From the cell containing the given text, extract its center point as (x, y) coordinate. 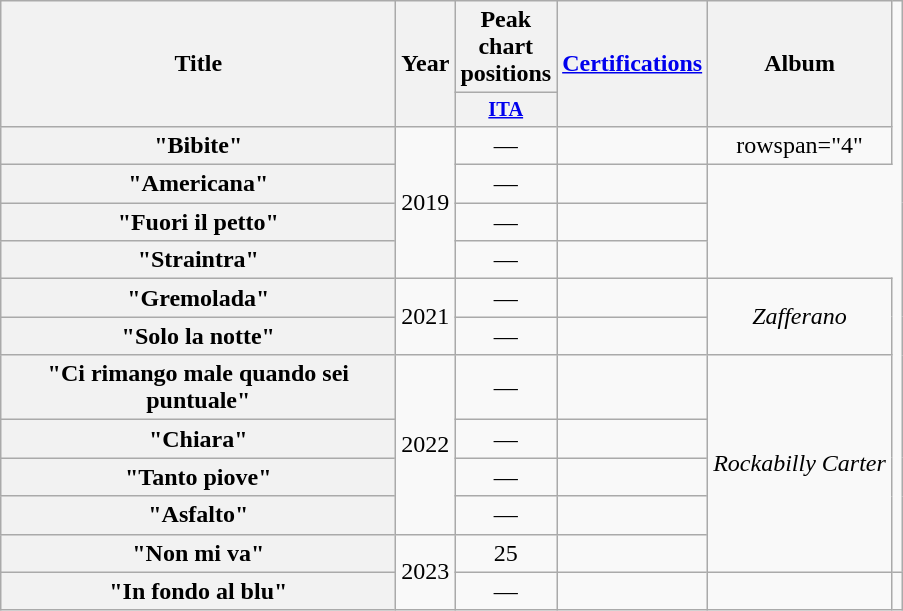
Rockabilly Carter (800, 464)
"Fuori il petto" (198, 222)
"Tanto piove" (198, 477)
"Non mi va" (198, 553)
Album (800, 64)
"Ci rimango male quando sei puntuale" (198, 388)
"Americana" (198, 184)
"Gremolada" (198, 298)
"Chiara" (198, 439)
Certifications (632, 64)
2019 (426, 202)
"Bibite" (198, 145)
2023 (426, 572)
Year (426, 64)
ITA (506, 110)
"Straintra" (198, 260)
2022 (426, 444)
Peak chart positions (506, 47)
rowspan="4" (800, 145)
"In fondo al blu" (198, 591)
2021 (426, 317)
Zafferano (800, 317)
"Asfalto" (198, 515)
25 (506, 553)
Title (198, 64)
"Solo la notte" (198, 336)
